Return [X, Y] of the center of cell containing provided text 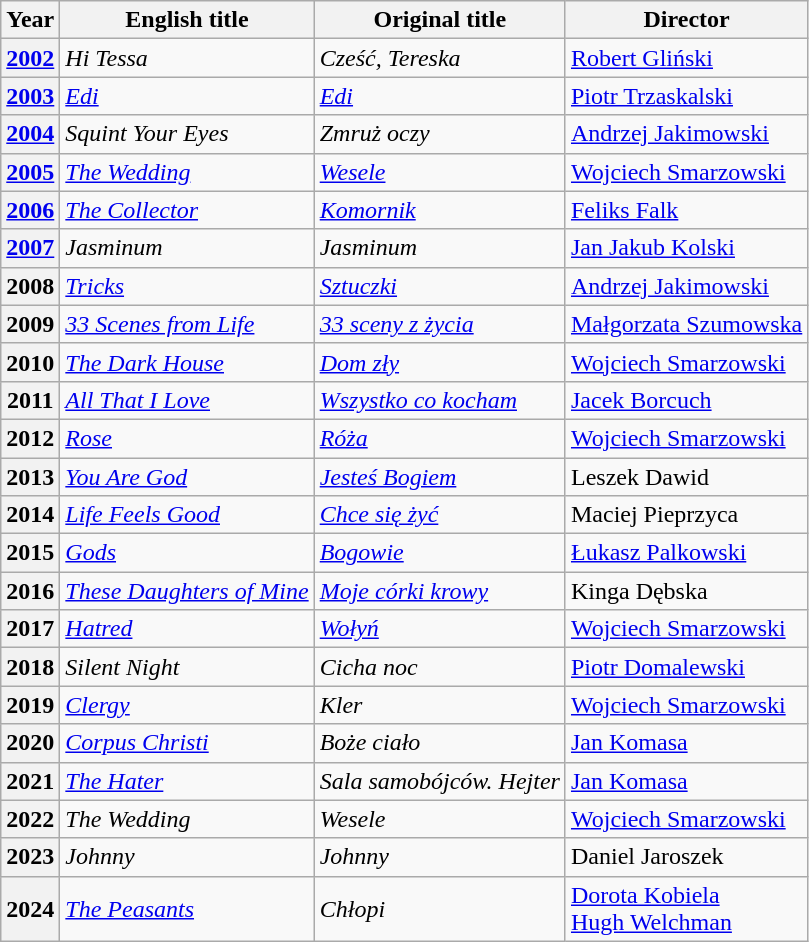
Squint Your Eyes [187, 134]
2002 [30, 58]
Leszek Dawid [686, 477]
Kler [440, 705]
2024 [30, 908]
Bogowie [440, 553]
Daniel Jaroszek [686, 857]
Life Feels Good [187, 515]
Robert Gliński [686, 58]
Chce się żyć [440, 515]
33 Scenes from Life [187, 324]
2022 [30, 819]
Łukasz Palkowski [686, 553]
You Are God [187, 477]
Piotr Domalewski [686, 667]
Małgorzata Szumowska [686, 324]
2013 [30, 477]
2017 [30, 629]
2023 [30, 857]
2015 [30, 553]
2004 [30, 134]
Wszystko co kocham [440, 400]
Róża [440, 438]
Cicha noc [440, 667]
Sala samobójców. Hejter [440, 781]
Chłopi [440, 908]
2019 [30, 705]
2021 [30, 781]
2006 [30, 210]
Clergy [187, 705]
2010 [30, 362]
2012 [30, 438]
All That I Love [187, 400]
Corpus Christi [187, 743]
Cześć, Tereska [440, 58]
Hi Tessa [187, 58]
Moje córki krowy [440, 591]
Dom zły [440, 362]
2014 [30, 515]
2018 [30, 667]
Jan Jakub Kolski [686, 248]
Silent Night [187, 667]
2005 [30, 172]
Maciej Pieprzyca [686, 515]
2011 [30, 400]
2008 [30, 286]
English title [187, 20]
Zmruż oczy [440, 134]
Piotr Trzaskalski [686, 96]
2007 [30, 248]
Rose [187, 438]
Tricks [187, 286]
The Dark House [187, 362]
Jesteś Bogiem [440, 477]
2009 [30, 324]
Gods [187, 553]
2020 [30, 743]
The Collector [187, 210]
2016 [30, 591]
Year [30, 20]
Original title [440, 20]
Wołyń [440, 629]
The Hater [187, 781]
Boże ciało [440, 743]
Director [686, 20]
Hatred [187, 629]
These Daughters of Mine [187, 591]
Jacek Borcuch [686, 400]
Kinga Dębska [686, 591]
33 sceny z życia [440, 324]
Komornik [440, 210]
Sztuczki [440, 286]
Dorota KobielaHugh Welchman [686, 908]
The Peasants [187, 908]
2003 [30, 96]
Feliks Falk [686, 210]
